Return [X, Y] of the center of cell containing provided text 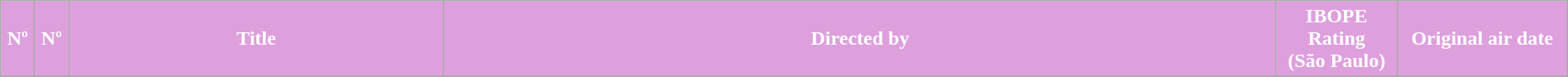
IBOPE Rating(São Paulo) [1336, 39]
Directed by [860, 39]
Title [256, 39]
Original air date [1482, 39]
